From the cell containing the given text, extract its center point as (x, y) coordinate. 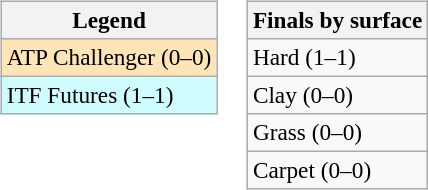
ITF Futures (1–1) (108, 95)
Grass (0–0) (337, 133)
Legend (108, 20)
ATP Challenger (0–0) (108, 57)
Hard (1–1) (337, 57)
Carpet (0–0) (337, 171)
Clay (0–0) (337, 95)
Finals by surface (337, 20)
